Capture the cell that displays the provided text and extract its [x, y] central coordinate. 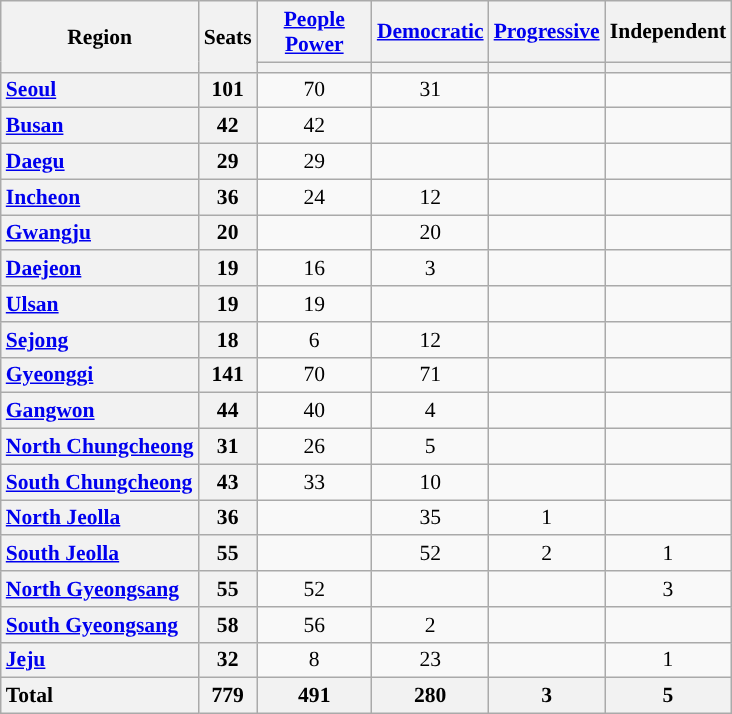
Gangwon [100, 411]
44 [228, 411]
779 [228, 696]
16 [314, 269]
18 [228, 340]
Democratic [430, 32]
141 [228, 375]
Progressive [547, 32]
North Chungcheong [100, 447]
Region [100, 36]
23 [430, 660]
33 [314, 482]
South Chungcheong [100, 482]
Daejeon [100, 269]
Seoul [100, 90]
Jeju [100, 660]
Sejong [100, 340]
Gyeonggi [100, 375]
32 [228, 660]
280 [430, 696]
8 [314, 660]
Busan [100, 126]
Independent [668, 32]
South Jeolla [100, 554]
Gwangju [100, 233]
6 [314, 340]
40 [314, 411]
Ulsan [100, 304]
North Gyeongsang [100, 589]
56 [314, 625]
North Jeolla [100, 518]
35 [430, 518]
26 [314, 447]
71 [430, 375]
58 [228, 625]
24 [314, 197]
43 [228, 482]
People Power [314, 32]
101 [228, 90]
491 [314, 696]
Daegu [100, 162]
Seats [228, 36]
4 [430, 411]
South Gyeongsang [100, 625]
Total [100, 696]
Incheon [100, 197]
10 [430, 482]
